For the text-containing cell, return its midpoint in [x, y] coordinate format. 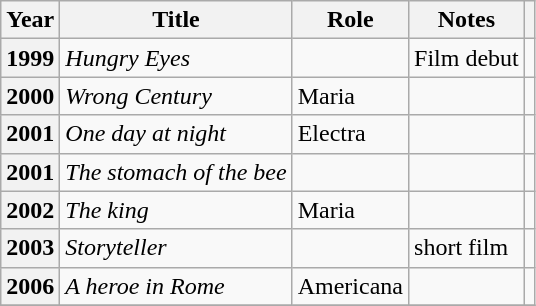
The king [176, 210]
A heroe in Rome [176, 286]
2002 [30, 210]
Storyteller [176, 248]
2003 [30, 248]
Wrong Century [176, 96]
2006 [30, 286]
Americana [350, 286]
Hungry Eyes [176, 58]
One day at night [176, 134]
The stomach of the bee [176, 172]
Year [30, 20]
Title [176, 20]
2000 [30, 96]
short film [467, 248]
Electra [350, 134]
1999 [30, 58]
Role [350, 20]
Notes [467, 20]
Film debut [467, 58]
